From the cell containing the given text, extract its center point as [x, y] coordinate. 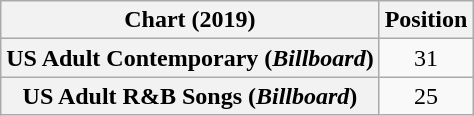
31 [426, 58]
Position [426, 20]
US Adult R&B Songs (Billboard) [190, 96]
Chart (2019) [190, 20]
US Adult Contemporary (Billboard) [190, 58]
25 [426, 96]
